Output the (X, Y) coordinate of the center of the cell containing the given text.  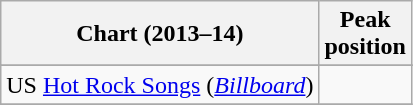
Chart (2013–14) (160, 34)
Peakposition (365, 34)
US Hot Rock Songs (Billboard) (160, 85)
